Return the [X, Y] coordinate for the center point of the cell that contains the specified text.  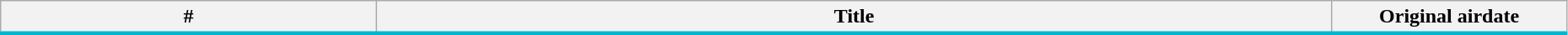
Title [854, 17]
Original airdate [1449, 17]
# [189, 17]
